Scan for the cell matching the given text and deliver its (X, Y) coordinate at center. 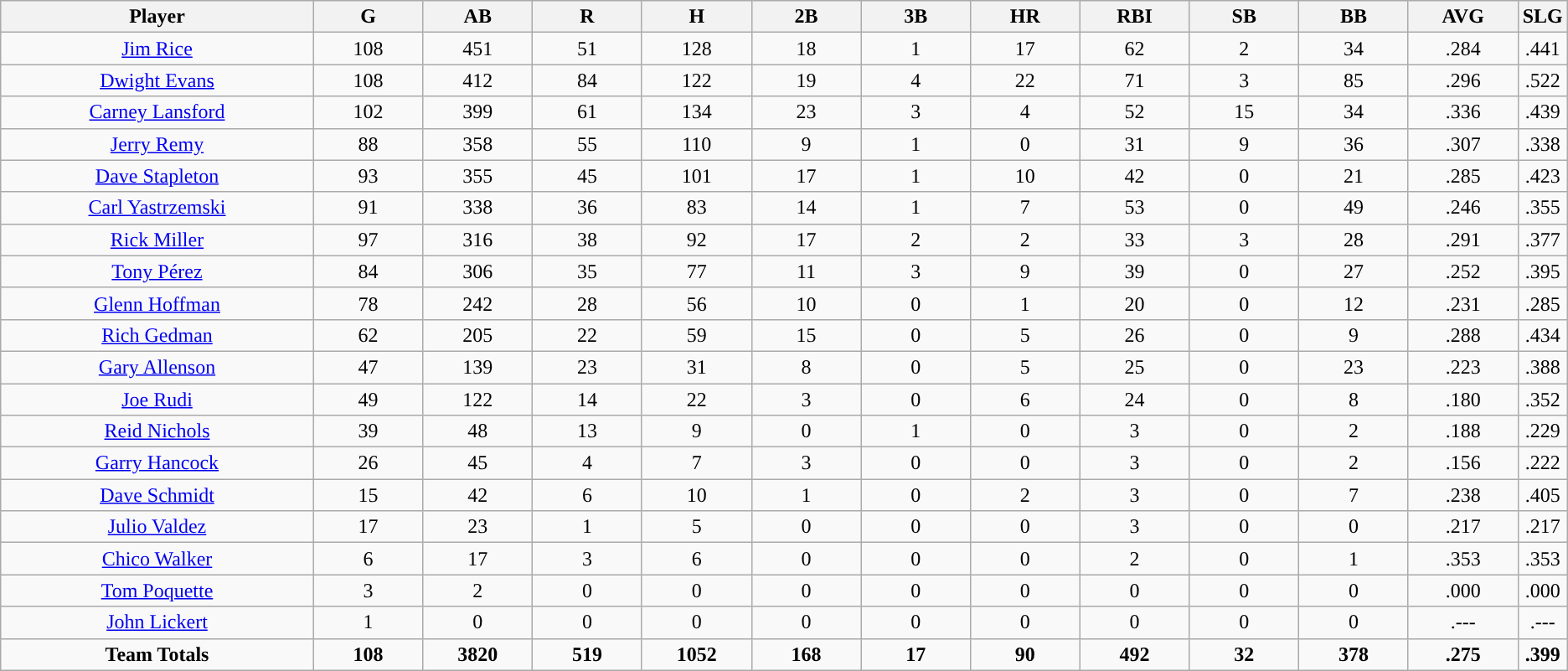
.188 (1462, 431)
110 (697, 144)
18 (806, 49)
SLG (1543, 17)
.423 (1543, 176)
.405 (1543, 495)
306 (477, 271)
139 (477, 367)
27 (1354, 271)
1052 (697, 654)
AB (477, 17)
Dwight Evans (157, 80)
38 (588, 240)
Rich Gedman (157, 335)
Garry Hancock (157, 463)
316 (477, 240)
338 (477, 208)
32 (1245, 654)
Chico Walker (157, 559)
.336 (1462, 112)
.231 (1462, 303)
56 (697, 303)
Joe Rudi (157, 400)
Dave Schmidt (157, 495)
.246 (1462, 208)
.434 (1543, 335)
HR (1025, 17)
355 (477, 176)
.229 (1543, 431)
399 (477, 112)
55 (588, 144)
.307 (1462, 144)
.352 (1543, 400)
BB (1354, 17)
.284 (1462, 49)
33 (1134, 240)
24 (1134, 400)
168 (806, 654)
.338 (1543, 144)
13 (588, 431)
.223 (1462, 367)
Julio Valdez (157, 527)
83 (697, 208)
88 (369, 144)
.377 (1543, 240)
19 (806, 80)
Team Totals (157, 654)
52 (1134, 112)
.275 (1462, 654)
2B (806, 17)
61 (588, 112)
.222 (1543, 463)
H (697, 17)
35 (588, 271)
.238 (1462, 495)
412 (477, 80)
451 (477, 49)
128 (697, 49)
.296 (1462, 80)
G (369, 17)
Tony Pérez (157, 271)
.355 (1543, 208)
53 (1134, 208)
3B (916, 17)
90 (1025, 654)
378 (1354, 654)
John Lickert (157, 622)
77 (697, 271)
21 (1354, 176)
78 (369, 303)
48 (477, 431)
85 (1354, 80)
Player (157, 17)
.439 (1543, 112)
492 (1134, 654)
R (588, 17)
71 (1134, 80)
134 (697, 112)
Rick Miller (157, 240)
.291 (1462, 240)
.399 (1543, 654)
Jim Rice (157, 49)
Reid Nichols (157, 431)
.156 (1462, 463)
12 (1354, 303)
.441 (1543, 49)
92 (697, 240)
Gary Allenson (157, 367)
97 (369, 240)
Carl Yastrzemski (157, 208)
91 (369, 208)
.388 (1543, 367)
25 (1134, 367)
Jerry Remy (157, 144)
59 (697, 335)
205 (477, 335)
358 (477, 144)
93 (369, 176)
.252 (1462, 271)
101 (697, 176)
102 (369, 112)
.288 (1462, 335)
519 (588, 654)
Carney Lansford (157, 112)
.395 (1543, 271)
RBI (1134, 17)
51 (588, 49)
Glenn Hoffman (157, 303)
3820 (477, 654)
47 (369, 367)
AVG (1462, 17)
.522 (1543, 80)
Tom Poquette (157, 591)
Dave Stapleton (157, 176)
.180 (1462, 400)
242 (477, 303)
20 (1134, 303)
11 (806, 271)
SB (1245, 17)
